Capture the cell that displays the provided text and extract its [x, y] central coordinate. 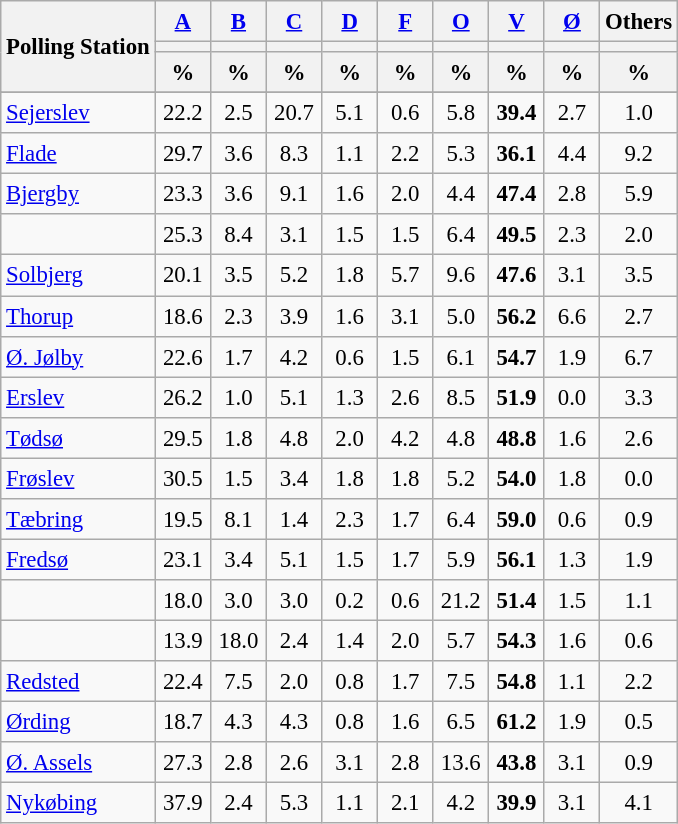
Sejerslev [78, 114]
47.4 [517, 194]
9.2 [639, 154]
5.8 [461, 114]
Others [639, 22]
22.6 [183, 356]
21.2 [461, 600]
2.1 [405, 804]
4.1 [639, 804]
13.9 [183, 640]
3.9 [294, 316]
Thorup [78, 316]
18.6 [183, 316]
22.4 [183, 682]
8.3 [294, 154]
23.3 [183, 194]
Tæbring [78, 520]
O [461, 22]
29.7 [183, 154]
8.5 [461, 398]
43.8 [517, 762]
29.5 [183, 438]
8.1 [239, 520]
0.5 [639, 722]
V [517, 22]
54.3 [517, 640]
26.2 [183, 398]
6.6 [572, 316]
61.2 [517, 722]
20.1 [183, 276]
36.1 [517, 154]
Ø. Jølby [78, 356]
54.8 [517, 682]
Fredsø [78, 560]
Redsted [78, 682]
6.7 [639, 356]
48.8 [517, 438]
Erslev [78, 398]
Solbjerg [78, 276]
56.1 [517, 560]
39.4 [517, 114]
D [350, 22]
A [183, 22]
Frøslev [78, 478]
56.2 [517, 316]
49.5 [517, 234]
Ø [572, 22]
51.9 [517, 398]
5.0 [461, 316]
27.3 [183, 762]
30.5 [183, 478]
13.6 [461, 762]
54.7 [517, 356]
Tødsø [78, 438]
19.5 [183, 520]
Polling Station [78, 47]
23.1 [183, 560]
8.4 [239, 234]
54.0 [517, 478]
Ø. Assels [78, 762]
6.5 [461, 722]
Bjergby [78, 194]
37.9 [183, 804]
Flade [78, 154]
2.5 [239, 114]
51.4 [517, 600]
Ørding [78, 722]
3.3 [639, 398]
6.1 [461, 356]
Nykøbing [78, 804]
59.0 [517, 520]
22.2 [183, 114]
47.6 [517, 276]
9.1 [294, 194]
F [405, 22]
25.3 [183, 234]
0.2 [350, 600]
18.7 [183, 722]
B [239, 22]
39.9 [517, 804]
C [294, 22]
9.6 [461, 276]
20.7 [294, 114]
